Capture the cell that displays the provided text and extract its (x, y) central coordinate. 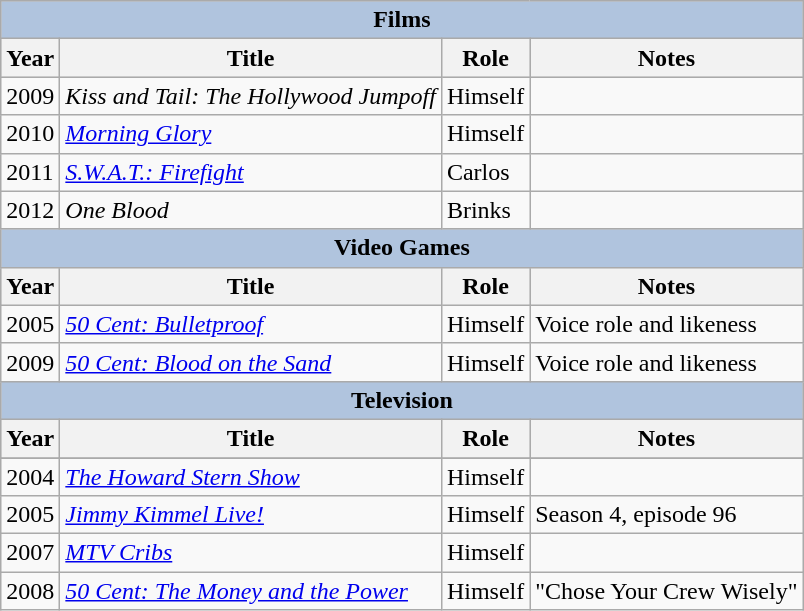
"Chose Your Crew Wisely" (666, 591)
50 Cent: Bulletproof (251, 324)
Carlos (485, 172)
2004 (30, 477)
Season 4, episode 96 (666, 515)
MTV Cribs (251, 553)
Video Games (402, 248)
Television (402, 400)
Jimmy Kimmel Live! (251, 515)
2012 (30, 210)
2011 (30, 172)
Kiss and Tail: The Hollywood Jumpoff (251, 96)
50 Cent: Blood on the Sand (251, 362)
2008 (30, 591)
50 Cent: The Money and the Power (251, 591)
2007 (30, 553)
Morning Glory (251, 134)
S.W.A.T.: Firefight (251, 172)
The Howard Stern Show (251, 477)
Films (402, 20)
Brinks (485, 210)
2010 (30, 134)
One Blood (251, 210)
